Find where the given text appears and provide that cell's center as [x, y] coordinate. 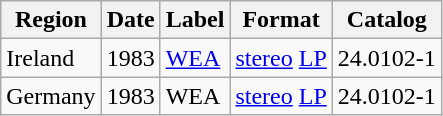
Ireland [51, 58]
Catalog [386, 20]
Format [281, 20]
Germany [51, 96]
Date [130, 20]
Label [195, 20]
Region [51, 20]
